Find where the given text appears and provide that cell's center as (X, Y) coordinate. 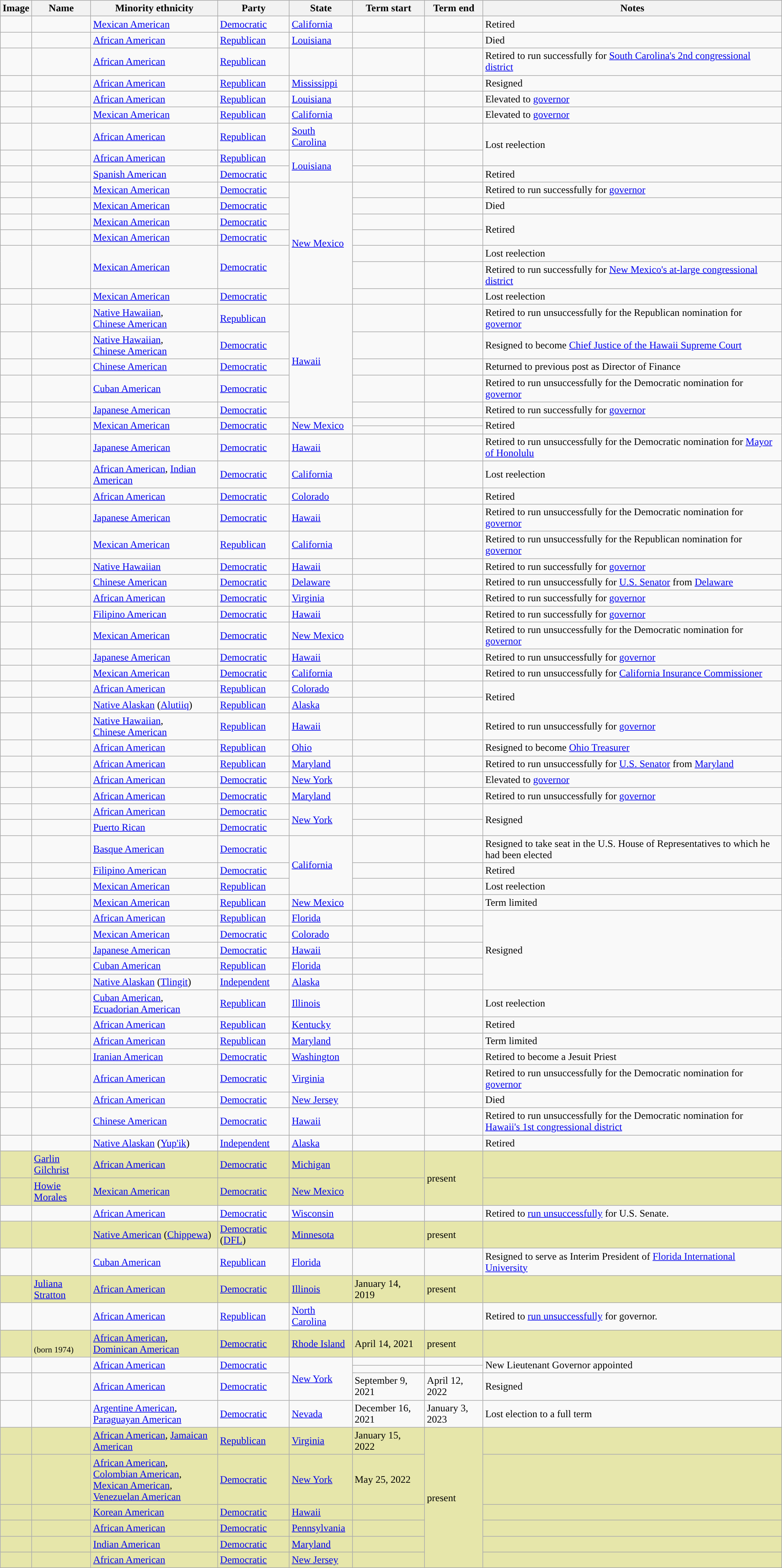
Resigned to take seat in the U.S. House of Representatives to which he had been elected (632, 849)
Washington (321, 1057)
Term end (454, 8)
Nevada (321, 1414)
Democratic (DFL) (254, 1235)
African American, Indian American (154, 475)
Resigned to become Chief Justice of the Hawaii Supreme Court (632, 345)
Retired to run unsuccessfully for California Insurance Commissioner (632, 673)
Retired to run successfully for South Carolina's 2nd congressional district (632, 62)
Retired to run unsuccessfully for U.S. Senate. (632, 1213)
South Carolina (321, 136)
(born 1974) (61, 1344)
Michigan (321, 1165)
April 12, 2022 (454, 1386)
Cuban American,Ecuadorian American (154, 1004)
Party (254, 8)
January 3, 2023 (454, 1414)
Spanish American (154, 174)
Resigned to serve as Interim President of Florida International University (632, 1262)
December 16, 2021 (388, 1414)
Howie Morales (61, 1192)
Basque American (154, 849)
New Lieutenant Governor appointed (632, 1365)
September 9, 2021 (388, 1386)
Returned to previous post as Director of Finance (632, 367)
Kentucky (321, 1025)
Delaware (321, 582)
Native Hawaiian (154, 566)
April 14, 2021 (388, 1344)
Native Alaskan (Tlingit) (154, 982)
May 25, 2022 (388, 1479)
Native Alaskan (Yup'ik) (154, 1143)
Image (16, 8)
Indian American (154, 1544)
Korean American (154, 1512)
State (321, 8)
Puerto Rican (154, 827)
Retired to run unsuccessfully for governor. (632, 1316)
Name (61, 8)
Wisconsin (321, 1213)
Retired to run successfully for New Mexico's at-large congressional district (632, 275)
Native American (Chippewa) (154, 1235)
Minnesota (321, 1235)
African American,Colombian American,Mexican American,Venezuelan American (154, 1479)
Rhode Island (321, 1344)
North Carolina (321, 1316)
Term start (388, 8)
Juliana Stratton (61, 1289)
January 14, 2019 (388, 1289)
Native Alaskan (Alutiiq) (154, 705)
Lost election to a full term (632, 1414)
Notes (632, 8)
Minority ethnicity (154, 8)
Retired to become a Jesuit Priest (632, 1057)
Argentine American,Paraguayan American (154, 1414)
Retired to run unsuccessfully for U.S. Senator from Maryland (632, 764)
January 15, 2022 (388, 1441)
African American,Dominican American (154, 1344)
Iranian American (154, 1057)
Mississippi (321, 83)
Resigned to become Ohio Treasurer (632, 748)
Pennsylvania (321, 1528)
Retired to run unsuccessfully for the Democratic nomination for Mayor of Honolulu (632, 447)
Garlin Gilchrist (61, 1165)
African American, Jamaican American (154, 1441)
Retired to run unsuccessfully for the Democratic nomination for Hawaii's 1st congressional district (632, 1121)
Retired to run unsuccessfully for U.S. Senator from Delaware (632, 582)
Ohio (321, 748)
